Scan for the cell matching the given text and deliver its (x, y) coordinate at center. 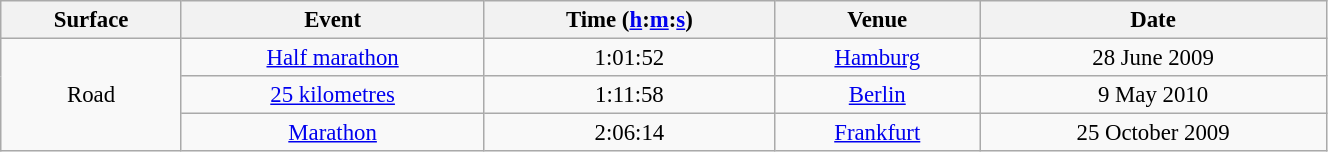
Frankfurt (878, 133)
Hamburg (878, 58)
Event (332, 20)
1:11:58 (630, 95)
Date (1154, 20)
Berlin (878, 95)
Marathon (332, 133)
Venue (878, 20)
25 kilometres (332, 95)
Half marathon (332, 58)
28 June 2009 (1154, 58)
1:01:52 (630, 58)
9 May 2010 (1154, 95)
Road (92, 96)
2:06:14 (630, 133)
Time (h:m:s) (630, 20)
25 October 2009 (1154, 133)
Surface (92, 20)
